Locate the cell with the specified text and output its [x, y] center coordinate. 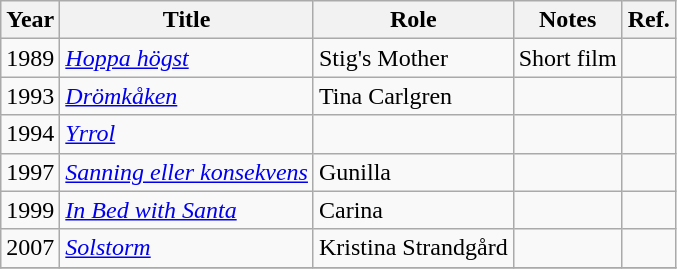
Sanning eller konsekvens [187, 172]
Role [413, 20]
1999 [30, 210]
Title [187, 20]
Yrrol [187, 134]
Ref. [648, 20]
1989 [30, 58]
Notes [568, 20]
Solstorm [187, 248]
Carina [413, 210]
1993 [30, 96]
Drömkåken [187, 96]
In Bed with Santa [187, 210]
2007 [30, 248]
Hoppa högst [187, 58]
1994 [30, 134]
Kristina Strandgård [413, 248]
Gunilla [413, 172]
Short film [568, 58]
Stig's Mother [413, 58]
1997 [30, 172]
Tina Carlgren [413, 96]
Year [30, 20]
